Scan for the cell matching the given text and deliver its (X, Y) coordinate at center. 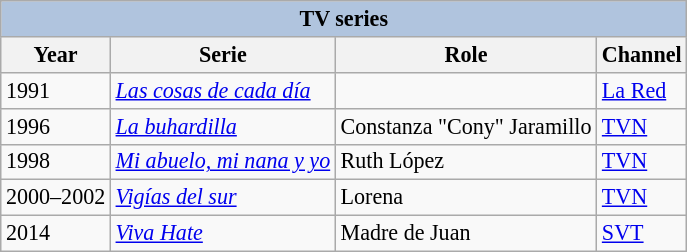
TV series (344, 18)
La Red (642, 90)
Madre de Juan (466, 233)
2000–2002 (56, 198)
1996 (56, 126)
La buhardilla (222, 126)
2014 (56, 233)
Vigías del sur (222, 198)
Lorena (466, 198)
Constanza "Cony" Jaramillo (466, 126)
Viva Hate (222, 233)
1998 (56, 162)
SVT (642, 233)
Role (466, 54)
Year (56, 54)
1991 (56, 90)
Serie (222, 54)
Mi abuelo, mi nana y yo (222, 162)
Ruth López (466, 162)
Las cosas de cada día (222, 90)
Channel (642, 54)
